Find where the given text appears and provide that cell's center as (X, Y) coordinate. 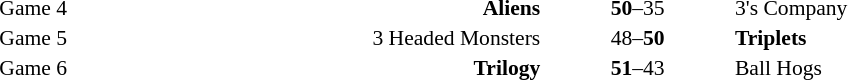
48–50 (638, 38)
3 Headed Monsters (306, 38)
